Return the (X, Y) coordinate for the center point of the cell that contains the specified text.  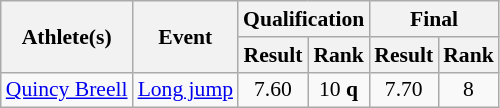
Athlete(s) (67, 36)
7.70 (404, 90)
Final (434, 19)
8 (468, 90)
7.60 (273, 90)
Event (186, 36)
Quincy Breell (67, 90)
Qualification (304, 19)
Long jump (186, 90)
10 q (338, 90)
